Scan for the cell matching the given text and deliver its (X, Y) coordinate at center. 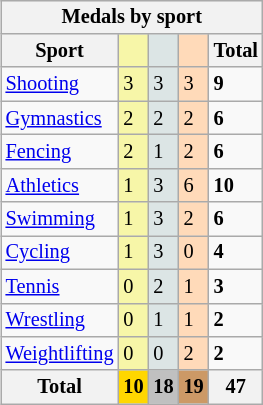
4 (236, 253)
Sport (60, 51)
19 (194, 387)
Cycling (60, 253)
Swimming (60, 219)
18 (164, 387)
Fencing (60, 152)
Medals by sport (132, 17)
Gymnastics (60, 118)
Shooting (60, 84)
Tennis (60, 286)
Wrestling (60, 320)
47 (236, 387)
9 (236, 84)
Athletics (60, 185)
Weightlifting (60, 354)
